Find where the given text appears and provide that cell's center as (X, Y) coordinate. 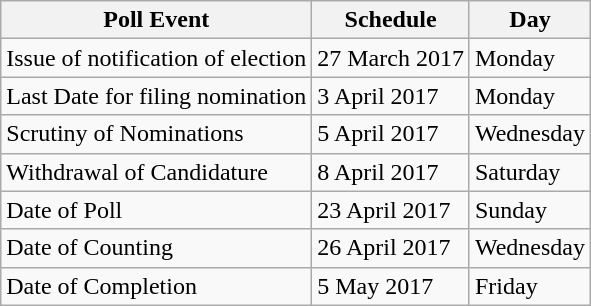
5 April 2017 (391, 134)
Poll Event (156, 20)
Scrutiny of Nominations (156, 134)
27 March 2017 (391, 58)
Date of Completion (156, 286)
26 April 2017 (391, 248)
Day (530, 20)
Last Date for filing nomination (156, 96)
Date of Poll (156, 210)
Schedule (391, 20)
Date of Counting (156, 248)
Withdrawal of Candidature (156, 172)
3 April 2017 (391, 96)
Saturday (530, 172)
23 April 2017 (391, 210)
Issue of notification of election (156, 58)
Friday (530, 286)
8 April 2017 (391, 172)
5 May 2017 (391, 286)
Sunday (530, 210)
